Determine the (x, y) coordinate at the center of the cell enclosing the given text.  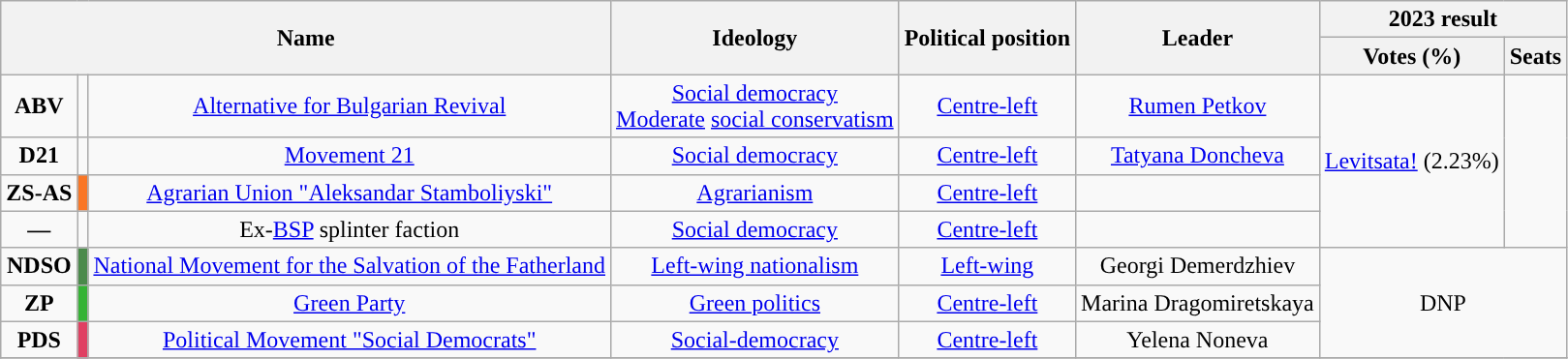
Alternative for Bulgarian Revival (350, 106)
Social-democracy (755, 340)
Movement 21 (350, 156)
Ideology (755, 38)
— (39, 229)
PDS (39, 340)
Political position (987, 38)
Name (306, 38)
Votes (%) (1412, 56)
Levitsata! (2.23%) (1412, 161)
Yelena Noneva (1198, 340)
Green Party (350, 303)
Green politics (755, 303)
2023 result (1443, 19)
Seats (1535, 56)
Social democracyModerate social conservatism (755, 106)
National Movement for the Salvation of the Fatherland (350, 266)
ZS-AS (39, 193)
Georgi Demerdzhiev (1198, 266)
Marina Dragomiretskaya (1198, 303)
Agrarianism (755, 193)
Political Movement "Social Democrats" (350, 340)
Rumen Petkov (1198, 106)
Left-wing (987, 266)
Ex-BSP splinter faction (350, 229)
ABV (39, 106)
ZP (39, 303)
Left-wing nationalism (755, 266)
DNP (1443, 303)
Leader (1198, 38)
NDSO (39, 266)
D21 (39, 156)
Tatyana Doncheva (1198, 156)
Agrarian Union "Aleksandar Stamboliyski" (350, 193)
